Extract the (X, Y) coordinate from the center of the cell holding the provided text.  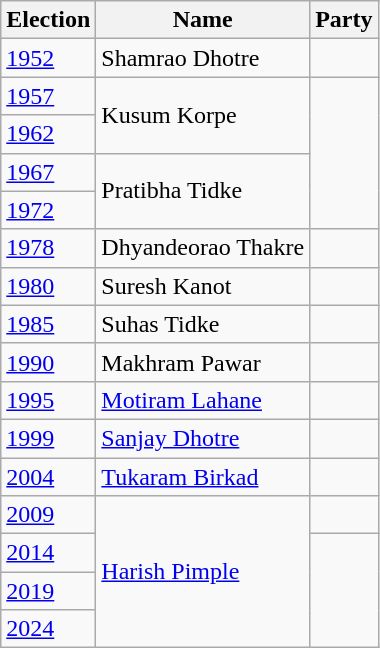
Sanjay Dhotre (203, 438)
Harish Pimple (203, 572)
Kusum Korpe (203, 115)
Suresh Kanot (203, 286)
Suhas Tidke (203, 324)
Pratibha Tidke (203, 191)
1999 (48, 438)
1985 (48, 324)
2019 (48, 591)
1972 (48, 210)
1967 (48, 172)
Makhram Pawar (203, 362)
Name (203, 20)
Motiram Lahane (203, 400)
1952 (48, 58)
Shamrao Dhotre (203, 58)
Tukaram Birkad (203, 477)
2014 (48, 553)
1957 (48, 96)
1962 (48, 134)
1995 (48, 400)
Party (344, 20)
Election (48, 20)
2024 (48, 629)
Dhyandeorao Thakre (203, 248)
2009 (48, 515)
2004 (48, 477)
1990 (48, 362)
1980 (48, 286)
1978 (48, 248)
